Search for the cell housing the specified text and yield its (x, y) center coordinate. 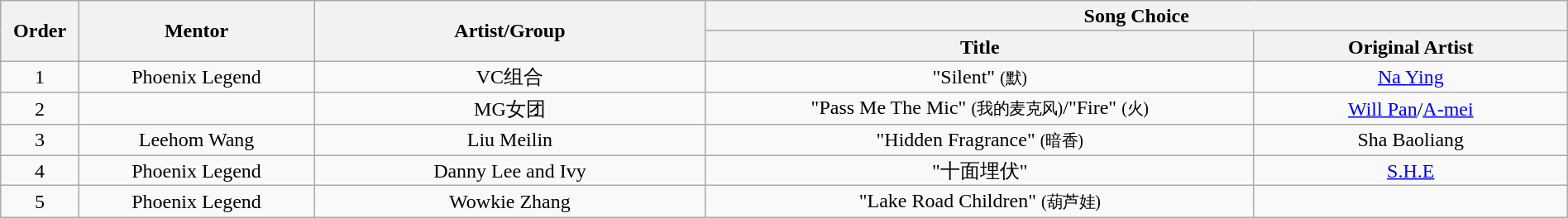
Mentor (196, 31)
VC组合 (510, 77)
Wowkie Zhang (510, 201)
Order (40, 31)
1 (40, 77)
2 (40, 108)
S.H.E (1411, 170)
Na Ying (1411, 77)
Title (979, 46)
"Silent" (默) (979, 77)
Danny Lee and Ivy (510, 170)
"十面埋伏" (979, 170)
"Pass Me The Mic" (我的麦克风)/"Fire" (火) (979, 108)
4 (40, 170)
Liu Meilin (510, 140)
Sha Baoliang (1411, 140)
Artist/Group (510, 31)
Original Artist (1411, 46)
3 (40, 140)
Will Pan/A-mei (1411, 108)
Song Choice (1136, 17)
MG女团 (510, 108)
"Lake Road Children" (葫芦娃) (979, 201)
Leehom Wang (196, 140)
5 (40, 201)
"Hidden Fragrance" (暗香) (979, 140)
